Scan for the cell matching the given text and deliver its (x, y) coordinate at center. 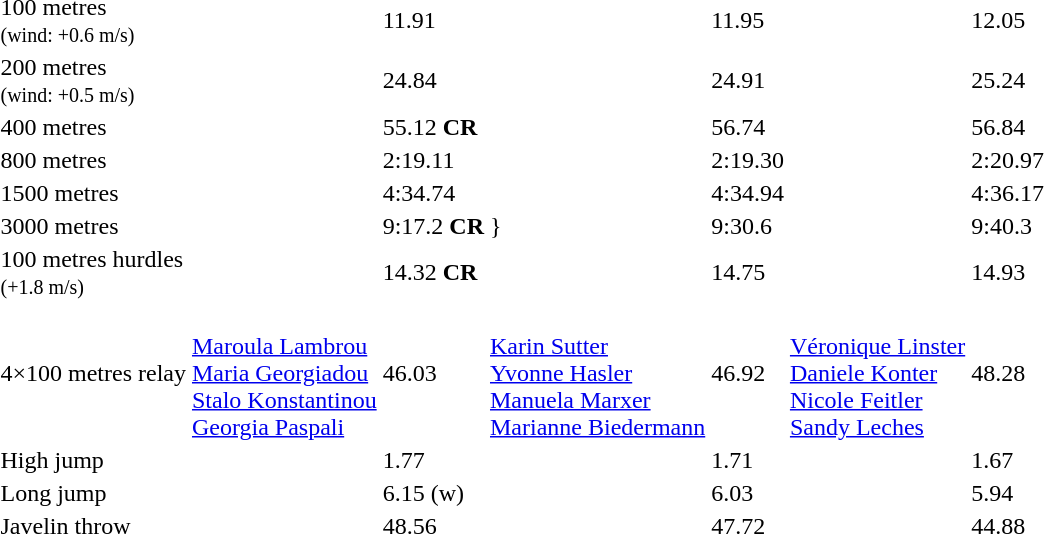
1.77 (433, 460)
6.15 (w) (433, 493)
Karin SutterYvonne HaslerManuela MarxerMarianne Biedermann (597, 373)
1.71 (748, 460)
6.03 (748, 493)
46.92 (748, 373)
2:19.30 (748, 160)
56.74 (748, 127)
24.91 (748, 80)
2:19.11 (433, 160)
46.03 (433, 373)
} (597, 226)
9:17.2 CR (433, 226)
4:34.74 (433, 193)
14.32 CR (433, 272)
24.84 (433, 80)
9:30.6 (748, 226)
55.12 CR (433, 127)
Maroula LambrouMaria GeorgiadouStalo KonstantinouGeorgia Paspali (284, 373)
Véronique LinsterDaniele KonterNicole FeitlerSandy Leches (877, 373)
14.75 (748, 272)
4:34.94 (748, 193)
